For the text-containing cell, return its midpoint in [x, y] coordinate format. 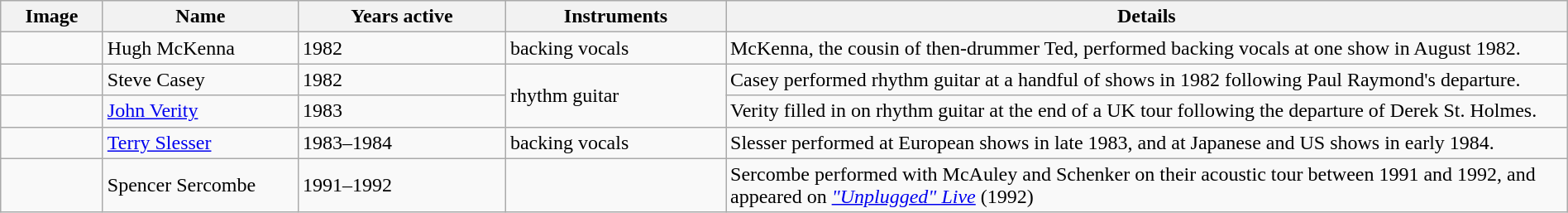
Details [1147, 17]
Sercombe performed with McAuley and Schenker on their acoustic tour between 1991 and 1992, and appeared on "Unplugged" Live (1992) [1147, 186]
Casey performed rhythm guitar at a handful of shows in 1982 following Paul Raymond's departure. [1147, 80]
John Verity [200, 111]
Hugh McKenna [200, 48]
rhythm guitar [615, 95]
Slesser performed at European shows in late 1983, and at Japanese and US shows in early 1984. [1147, 143]
1983–1984 [402, 143]
Instruments [615, 17]
Verity filled in on rhythm guitar at the end of a UK tour following the departure of Derek St. Holmes. [1147, 111]
1983 [402, 111]
Years active [402, 17]
Image [52, 17]
Terry Slesser [200, 143]
McKenna, the cousin of then-drummer Ted, performed backing vocals at one show in August 1982. [1147, 48]
Steve Casey [200, 80]
1991–1992 [402, 186]
Name [200, 17]
Spencer Sercombe [200, 186]
